Search for the cell housing the specified text and yield its [x, y] center coordinate. 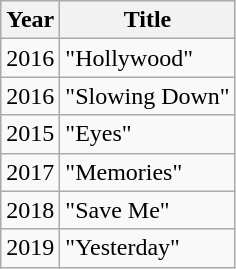
2015 [30, 134]
"Yesterday" [148, 248]
2017 [30, 172]
"Hollywood" [148, 58]
"Slowing Down" [148, 96]
Title [148, 20]
"Memories" [148, 172]
"Eyes" [148, 134]
Year [30, 20]
2018 [30, 210]
2019 [30, 248]
"Save Me" [148, 210]
